Scan for the cell matching the given text and deliver its [X, Y] coordinate at center. 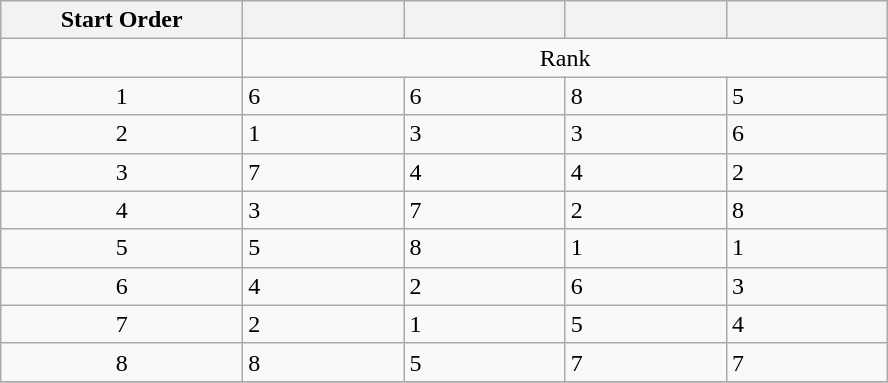
Start Order [122, 20]
Rank [566, 58]
